Search for the cell housing the specified text and yield its (x, y) center coordinate. 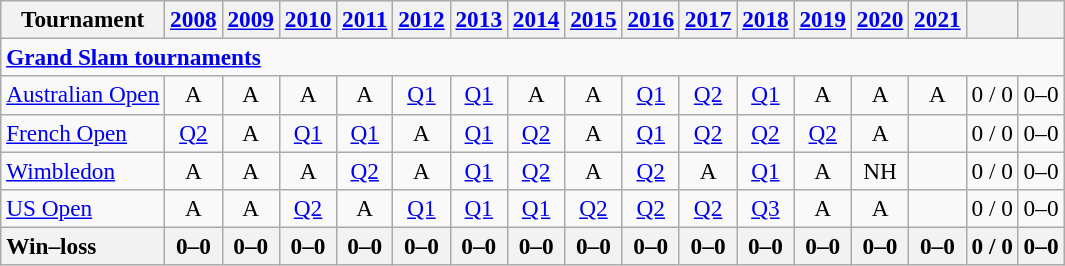
2017 (708, 19)
2010 (308, 19)
Q3 (766, 208)
2015 (594, 19)
NH (880, 170)
2021 (938, 19)
Tournament (83, 19)
Wimbledon (83, 170)
2011 (365, 19)
US Open (83, 208)
2012 (422, 19)
2009 (250, 19)
2016 (650, 19)
Grand Slam tournaments (532, 57)
Australian Open (83, 95)
Win–loss (83, 246)
2019 (822, 19)
French Open (83, 133)
2018 (766, 19)
2008 (194, 19)
2020 (880, 19)
2013 (478, 19)
2014 (536, 19)
